Return the [x, y] coordinate for the center point of the cell that contains the specified text.  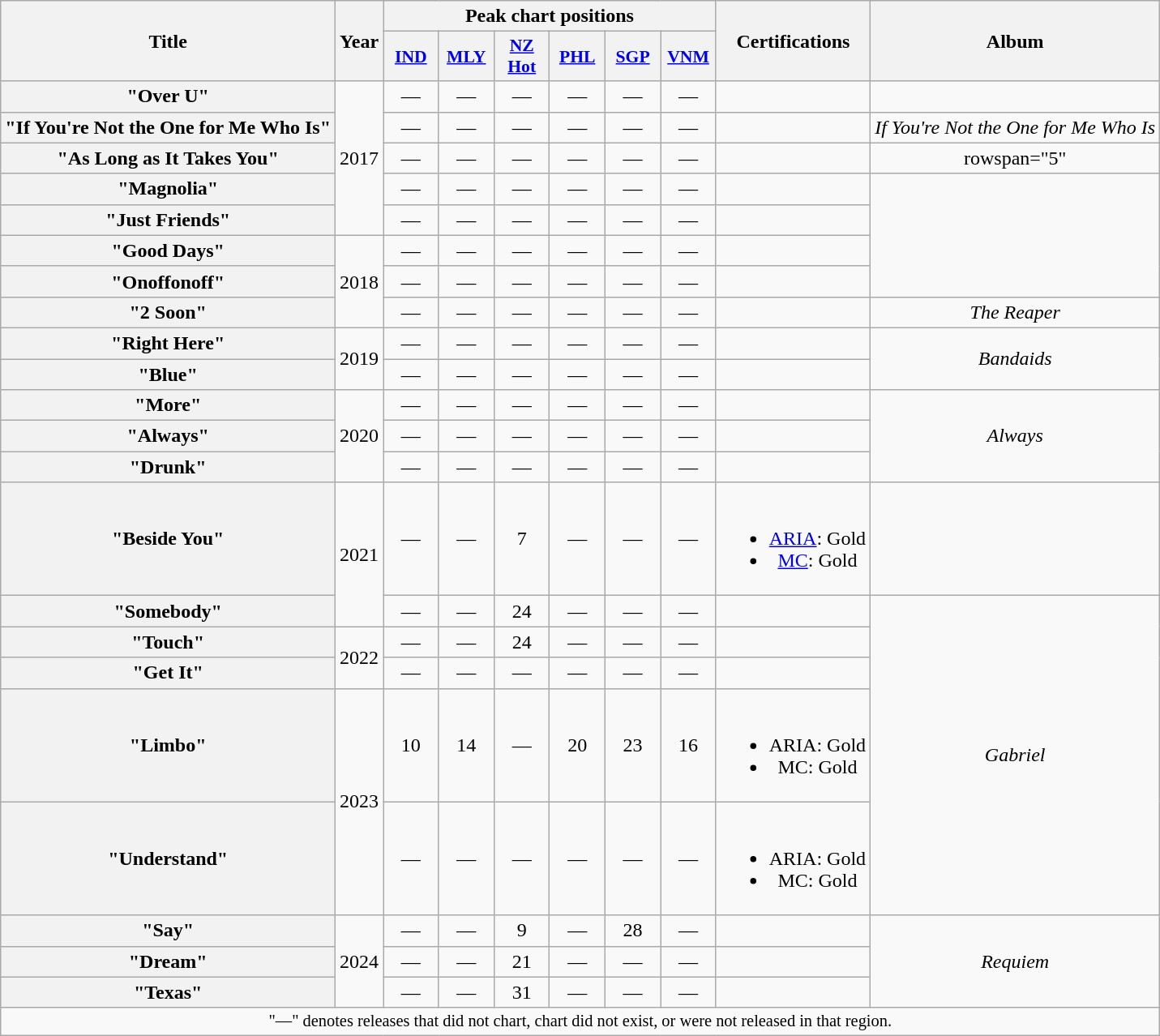
14 [466, 745]
20 [577, 745]
2020 [360, 436]
"2 Soon" [169, 312]
16 [688, 745]
MLY [466, 57]
rowspan="5" [1015, 158]
2022 [360, 657]
Gabriel [1015, 756]
"Good Days" [169, 250]
"Texas" [169, 992]
"Dream" [169, 961]
"Somebody" [169, 611]
"Always" [169, 436]
Bandaids [1015, 358]
"More" [169, 405]
"Drunk" [169, 467]
23 [632, 745]
Certifications [793, 41]
"Limbo" [169, 745]
21 [521, 961]
The Reaper [1015, 312]
"Beside You" [169, 539]
VNM [688, 57]
"As Long as It Takes You" [169, 158]
9 [521, 931]
If You're Not the One for Me Who Is [1015, 127]
2017 [360, 158]
"Just Friends" [169, 220]
IND [411, 57]
Peak chart positions [550, 16]
"Touch" [169, 642]
"Magnolia" [169, 189]
7 [521, 539]
"Get It" [169, 673]
Year [360, 41]
2019 [360, 358]
Album [1015, 41]
2023 [360, 802]
SGP [632, 57]
2018 [360, 281]
NZHot [521, 57]
PHL [577, 57]
"—" denotes releases that did not chart, chart did not exist, or were not released in that region. [580, 1021]
"Say" [169, 931]
Requiem [1015, 961]
Title [169, 41]
31 [521, 992]
10 [411, 745]
Always [1015, 436]
2021 [360, 554]
"Understand" [169, 858]
"Blue" [169, 374]
2024 [360, 961]
28 [632, 931]
"Onoffonoff" [169, 281]
"Right Here" [169, 343]
"Over U" [169, 96]
"If You're Not the One for Me Who Is" [169, 127]
